Extract the (x, y) coordinate from the center of the cell holding the provided text.  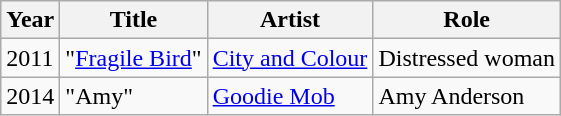
2014 (30, 96)
"Amy" (134, 96)
City and Colour (290, 58)
Amy Anderson (467, 96)
"Fragile Bird" (134, 58)
2011 (30, 58)
Artist (290, 20)
Title (134, 20)
Distressed woman (467, 58)
Role (467, 20)
Year (30, 20)
Goodie Mob (290, 96)
